Find where the given text appears and provide that cell's center as (x, y) coordinate. 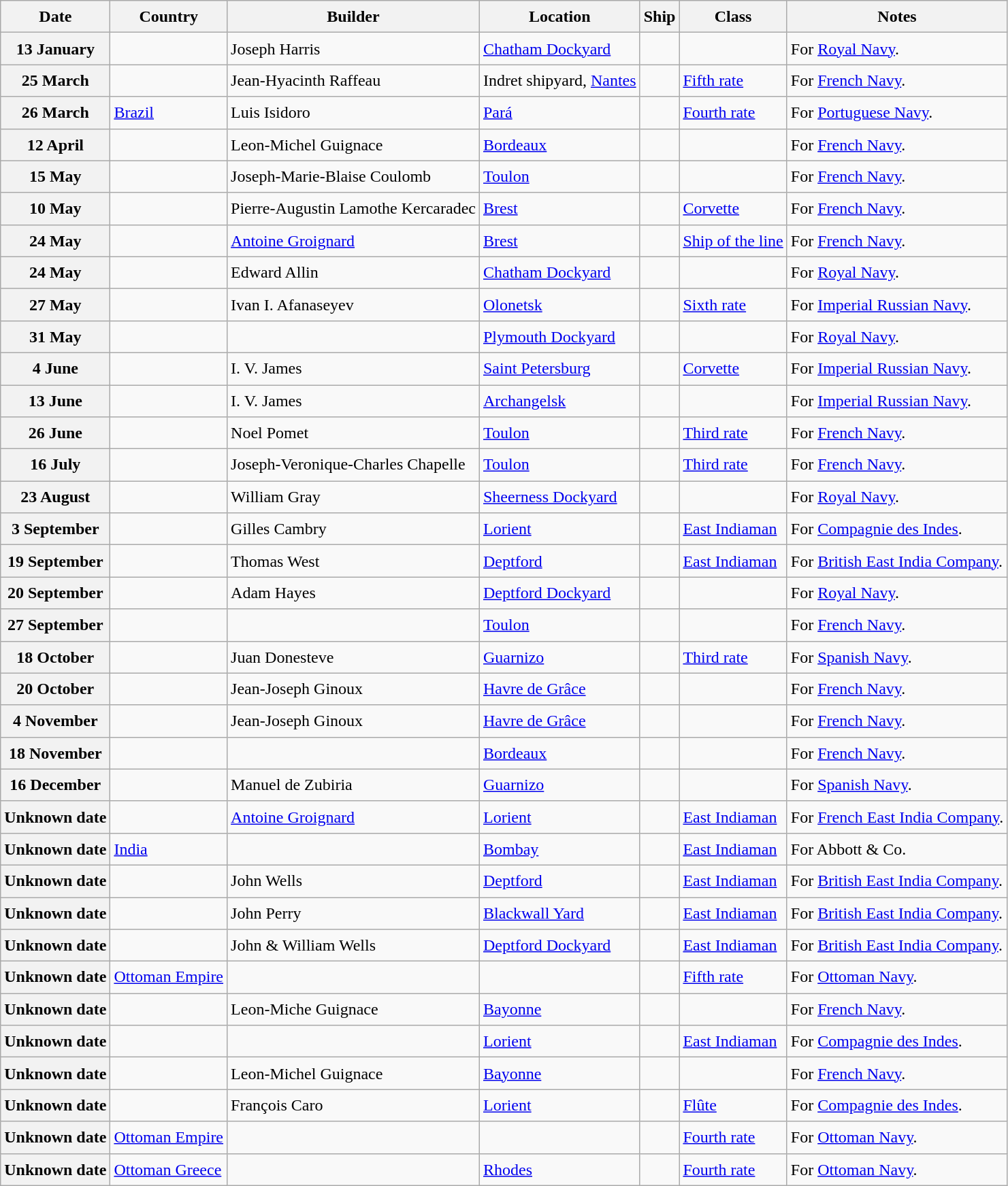
John Wells (354, 880)
Olonetsk (559, 305)
For Portuguese Navy. (897, 113)
20 October (56, 689)
Ottoman Greece (169, 1169)
Ship of the line (733, 241)
4 June (56, 369)
Gilles Cambry (354, 529)
19 September (56, 561)
Brazil (169, 113)
13 January (56, 49)
Thomas West (354, 561)
18 November (56, 753)
Sixth rate (733, 305)
4 November (56, 721)
Indret shipyard, Nantes (559, 80)
27 May (56, 305)
Bombay (559, 849)
Jean-Hyacinth Raffeau (354, 80)
Notes (897, 16)
Builder (354, 16)
William Gray (354, 497)
Luis Isidoro (354, 113)
Blackwall Yard (559, 913)
For Abbott & Co. (897, 849)
25 March (56, 80)
26 June (56, 433)
Adam Hayes (354, 593)
Archangelsk (559, 401)
26 March (56, 113)
Pará (559, 113)
18 October (56, 657)
20 September (56, 593)
Rhodes (559, 1169)
12 April (56, 144)
Saint Petersburg (559, 369)
François Caro (354, 1105)
Noel Pomet (354, 433)
Leon-Miche Guignace (354, 1010)
Pierre-Augustin Lamothe Kercaradec (354, 208)
Ivan I. Afanaseyev (354, 305)
3 September (56, 529)
13 June (56, 401)
27 September (56, 625)
Country (169, 16)
Plymouth Dockyard (559, 336)
Class (733, 16)
John Perry (354, 913)
Manuel de Zubiria (354, 785)
16 December (56, 785)
Edward Allin (354, 272)
15 May (56, 177)
Juan Donesteve (354, 657)
For French East India Company. (897, 817)
Ship (660, 16)
India (169, 849)
Joseph-Marie-Blaise Coulomb (354, 177)
Sheerness Dockyard (559, 497)
John & William Wells (354, 946)
Joseph Harris (354, 49)
16 July (56, 465)
Date (56, 16)
Joseph-Veronique-Charles Chapelle (354, 465)
Flûte (733, 1105)
23 August (56, 497)
31 May (56, 336)
Location (559, 16)
10 May (56, 208)
